Pinpoint the cell where the given text exists, returning its [X, Y] midpoint coordinate. 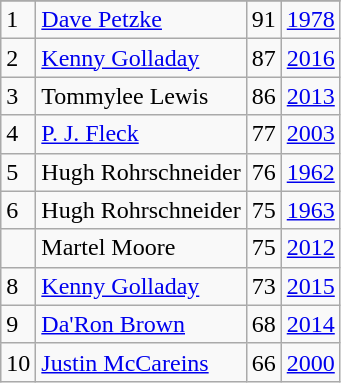
2003 [310, 134]
P. J. Fleck [141, 134]
5 [18, 172]
2015 [310, 286]
2013 [310, 96]
1962 [310, 172]
68 [264, 324]
73 [264, 286]
2016 [310, 58]
10 [18, 362]
Dave Petzke [141, 20]
77 [264, 134]
8 [18, 286]
9 [18, 324]
66 [264, 362]
1963 [310, 210]
87 [264, 58]
2000 [310, 362]
86 [264, 96]
2012 [310, 248]
Da'Ron Brown [141, 324]
Martel Moore [141, 248]
Tommylee Lewis [141, 96]
1978 [310, 20]
2 [18, 58]
6 [18, 210]
Justin McCareins [141, 362]
3 [18, 96]
91 [264, 20]
76 [264, 172]
2014 [310, 324]
4 [18, 134]
1 [18, 20]
